Return [x, y] of the center of cell containing provided text 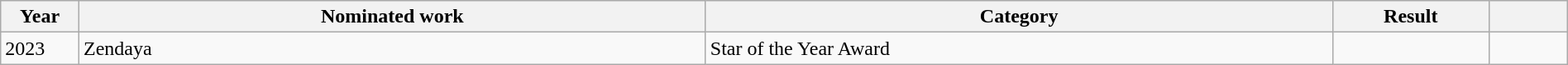
2023 [40, 48]
Nominated work [392, 17]
Star of the Year Award [1019, 48]
Category [1019, 17]
Result [1411, 17]
Zendaya [392, 48]
Year [40, 17]
